Pinpoint the cell where the given text exists, returning its (X, Y) midpoint coordinate. 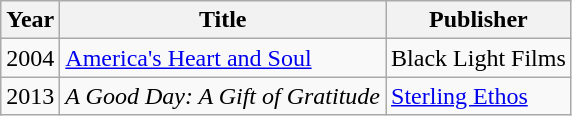
Year (30, 20)
A Good Day: A Gift of Gratitude (223, 96)
Publisher (479, 20)
Title (223, 20)
America's Heart and Soul (223, 58)
2004 (30, 58)
2013 (30, 96)
Sterling Ethos (479, 96)
Black Light Films (479, 58)
